Find where the given text appears and provide that cell's center as [x, y] coordinate. 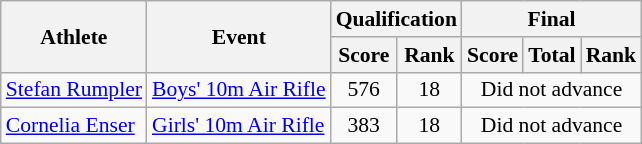
Final [552, 19]
Event [239, 36]
Total [552, 55]
Stefan Rumpler [74, 90]
576 [364, 90]
383 [364, 126]
Athlete [74, 36]
Boys' 10m Air Rifle [239, 90]
Cornelia Enser [74, 126]
Qualification [396, 19]
Girls' 10m Air Rifle [239, 126]
